Extract the [X, Y] coordinate from the center of the cell holding the provided text.  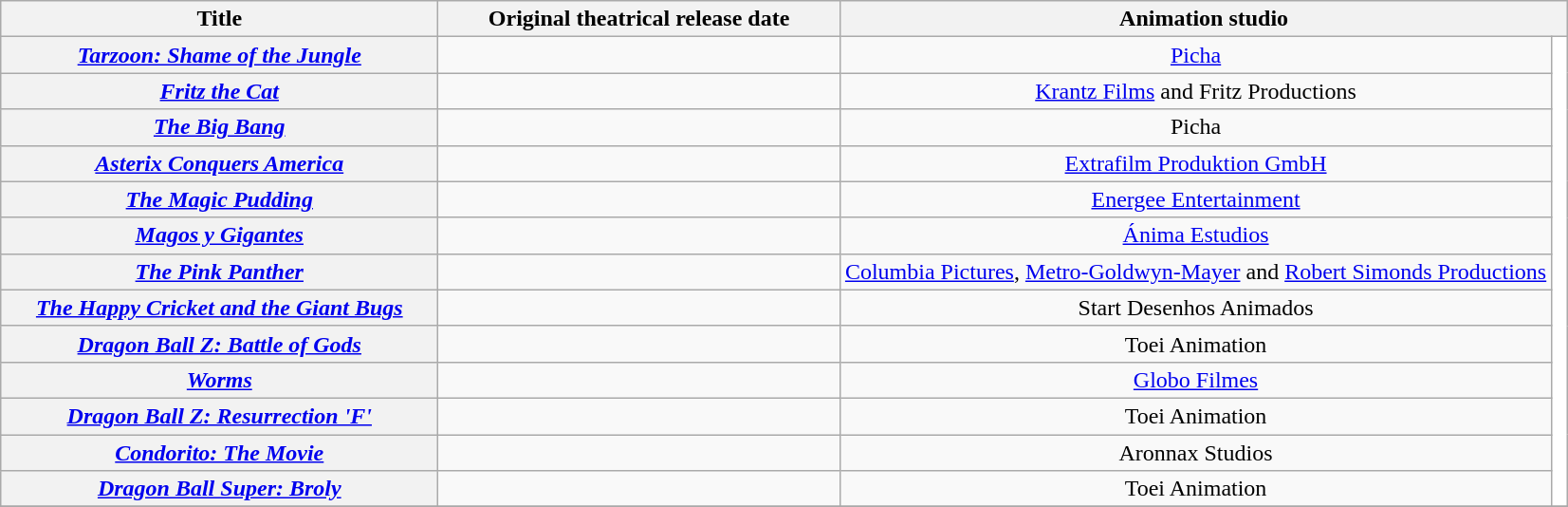
Dragon Ball Z: Resurrection 'F' [220, 416]
Title [220, 19]
Extrafilm Produktion GmbH [1195, 163]
Animation studio [1203, 19]
Globo Filmes [1195, 380]
Dragon Ball Super: Broly [220, 489]
Magos y Gigantes [220, 235]
Condorito: The Movie [220, 453]
Fritz the Cat [220, 91]
Ánima Estudios [1195, 235]
The Big Bang [220, 127]
Start Desenhos Animados [1195, 308]
The Pink Panther [220, 272]
Energee Entertainment [1195, 199]
The Magic Pudding [220, 199]
Krantz Films and Fritz Productions [1195, 91]
Columbia Pictures, Metro-Goldwyn-Mayer and Robert Simonds Productions [1195, 272]
Original theatrical release date [639, 19]
Tarzoon: Shame of the Jungle [220, 55]
Dragon Ball Z: Battle of Gods [220, 344]
Asterix Conquers America [220, 163]
The Happy Cricket and the Giant Bugs [220, 308]
Aronnax Studios [1195, 453]
Worms [220, 380]
